Provide the (x, y) coordinate of the cell's center where the given text is located.  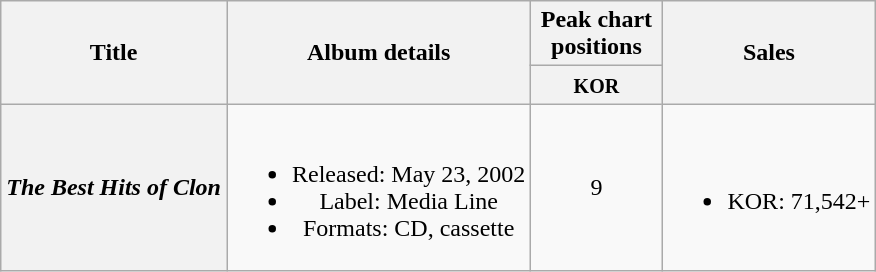
KOR: 71,542+ (769, 188)
Title (114, 52)
The Best Hits of Clon (114, 188)
Peak chart positions (596, 34)
9 (596, 188)
KOR (596, 85)
Sales (769, 52)
Released: May 23, 2002Label: Media LineFormats: CD, cassette (378, 188)
Album details (378, 52)
